For the text-containing cell, return its midpoint in [X, Y] coordinate format. 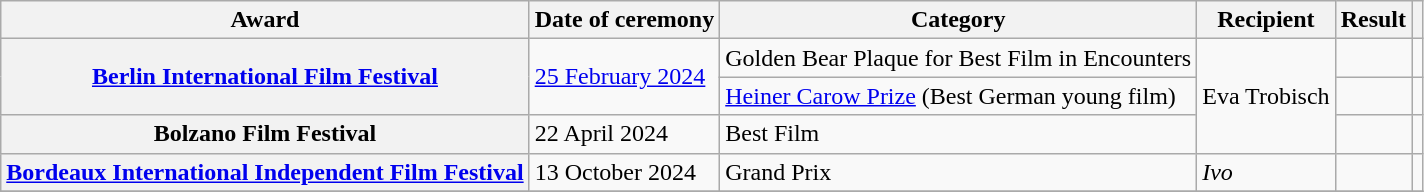
Category [958, 20]
13 October 2024 [624, 172]
Golden Bear Plaque for Best Film in Encounters [958, 58]
Award [265, 20]
22 April 2024 [624, 134]
Berlin International Film Festival [265, 77]
Bolzano Film Festival [265, 134]
Eva Trobisch [1266, 96]
Best Film [958, 134]
Heiner Carow Prize (Best German young film) [958, 96]
Bordeaux International Independent Film Festival [265, 172]
25 February 2024 [624, 77]
Recipient [1266, 20]
Result [1373, 20]
Date of ceremony [624, 20]
Ivo [1266, 172]
Grand Prix [958, 172]
